Pinpoint the cell where the given text exists, returning its (X, Y) midpoint coordinate. 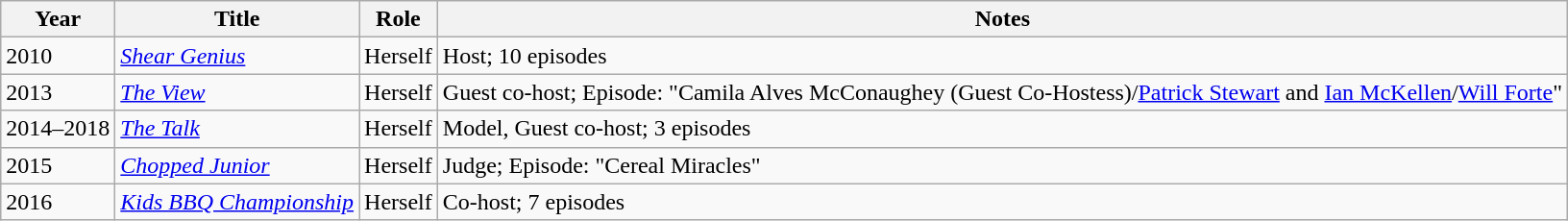
Title (237, 19)
Kids BBQ Championship (237, 202)
Shear Genius (237, 56)
Host; 10 episodes (1002, 56)
Notes (1002, 19)
The View (237, 92)
Year (58, 19)
2014–2018 (58, 129)
2013 (58, 92)
Judge; Episode: "Cereal Miracles" (1002, 165)
Chopped Junior (237, 165)
Guest co-host; Episode: "Camila Alves McConaughey (Guest Co-Hostess)/Patrick Stewart and Ian McKellen/Will Forte" (1002, 92)
Role (399, 19)
2016 (58, 202)
2010 (58, 56)
The Talk (237, 129)
Model, Guest co-host; 3 episodes (1002, 129)
2015 (58, 165)
Co-host; 7 episodes (1002, 202)
